Determine the [X, Y] coordinate at the center of the cell enclosing the given text.  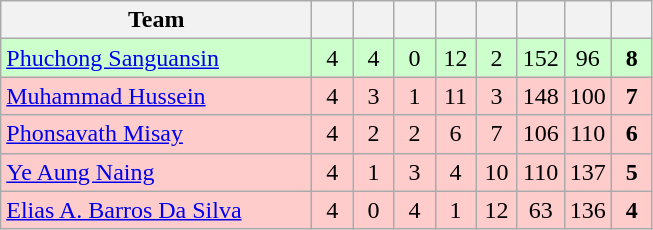
148 [540, 96]
11 [456, 96]
Elias A. Barros Da Silva [156, 210]
96 [588, 58]
Ye Aung Naing [156, 172]
Phuchong Sanguansin [156, 58]
Team [156, 20]
152 [540, 58]
63 [540, 210]
8 [632, 58]
100 [588, 96]
106 [540, 134]
Phonsavath Misay [156, 134]
10 [496, 172]
5 [632, 172]
Muhammad Hussein [156, 96]
137 [588, 172]
136 [588, 210]
